Locate the cell with the specified text and output its [X, Y] center coordinate. 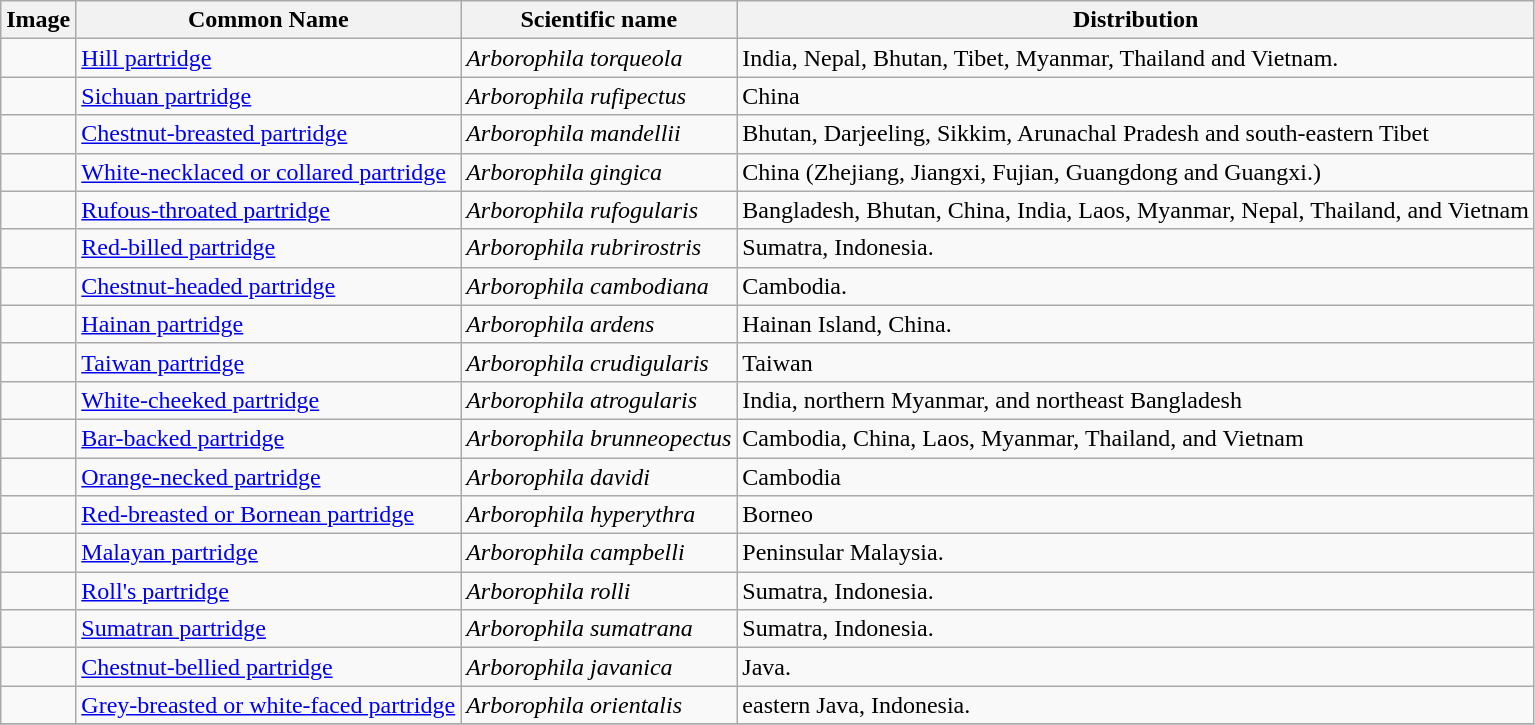
Arborophila rubrirostris [599, 248]
eastern Java, Indonesia. [1136, 705]
Rufous-throated partridge [268, 210]
Bar-backed partridge [268, 438]
Chestnut-bellied partridge [268, 667]
Bangladesh, Bhutan, China, India, Laos, Myanmar, Nepal, Thailand, and Vietnam [1136, 210]
Arborophila hyperythra [599, 515]
Arborophila ardens [599, 324]
Roll's partridge [268, 591]
Hainan partridge [268, 324]
Sichuan partridge [268, 96]
Chestnut-headed partridge [268, 286]
Grey-breasted or white-faced partridge [268, 705]
Arborophila rolli [599, 591]
Chestnut-breasted partridge [268, 134]
Cambodia. [1136, 286]
Taiwan [1136, 362]
Bhutan, Darjeeling, Sikkim, Arunachal Pradesh and south-eastern Tibet [1136, 134]
Arborophila gingica [599, 172]
Orange-necked partridge [268, 477]
Hainan Island, China. [1136, 324]
Cambodia, China, Laos, Myanmar, Thailand, and Vietnam [1136, 438]
Hill partridge [268, 58]
Sumatran partridge [268, 629]
Arborophila sumatrana [599, 629]
Arborophila cambodiana [599, 286]
India, northern Myanmar, and northeast Bangladesh [1136, 400]
Peninsular Malaysia. [1136, 553]
Java. [1136, 667]
Arborophila mandellii [599, 134]
Distribution [1136, 20]
Arborophila brunneopectus [599, 438]
Borneo [1136, 515]
Arborophila rufogularis [599, 210]
Malayan partridge [268, 553]
China [1136, 96]
Arborophila campbelli [599, 553]
Arborophila crudigularis [599, 362]
Taiwan partridge [268, 362]
Cambodia [1136, 477]
Arborophila atrogularis [599, 400]
Arborophila orientalis [599, 705]
Red-billed partridge [268, 248]
Arborophila davidi [599, 477]
Scientific name [599, 20]
Arborophila torqueola [599, 58]
White-necklaced or collared partridge [268, 172]
Arborophila javanica [599, 667]
Red-breasted or Bornean partridge [268, 515]
Arborophila rufipectus [599, 96]
White-cheeked partridge [268, 400]
India, Nepal, Bhutan, Tibet, Myanmar, Thailand and Vietnam. [1136, 58]
Common Name [268, 20]
Image [38, 20]
China (Zhejiang, Jiangxi, Fujian, Guangdong and Guangxi.) [1136, 172]
